Capture the cell that displays the provided text and extract its [x, y] central coordinate. 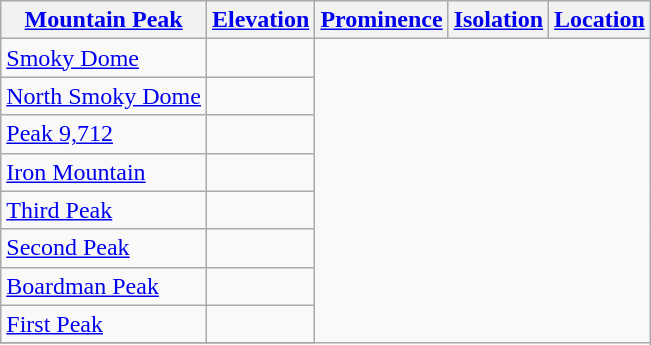
Prominence [382, 20]
Smoky Dome [104, 58]
Boardman Peak [104, 286]
Iron Mountain [104, 172]
Second Peak [104, 248]
First Peak [104, 324]
Third Peak [104, 210]
Elevation [260, 20]
Mountain Peak [104, 20]
Location [600, 20]
North Smoky Dome [104, 96]
Isolation [498, 20]
Peak 9,712 [104, 134]
